For the text-containing cell, return its midpoint in (X, Y) coordinate format. 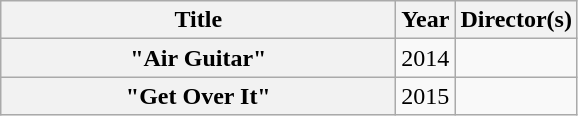
Director(s) (516, 20)
Title (198, 20)
2015 (426, 96)
Year (426, 20)
"Air Guitar" (198, 58)
"Get Over It" (198, 96)
2014 (426, 58)
